Locate the cell with the specified text and output its (X, Y) center coordinate. 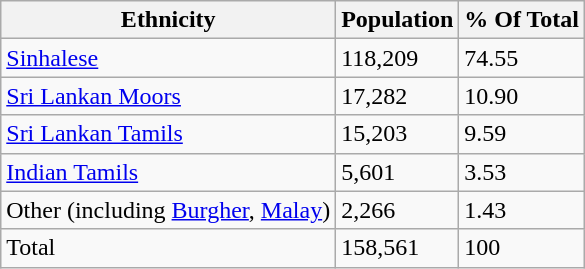
Population (398, 20)
158,561 (398, 248)
1.43 (522, 210)
% Of Total (522, 20)
Sinhalese (168, 58)
100 (522, 248)
Other (including Burgher, Malay) (168, 210)
5,601 (398, 172)
Ethnicity (168, 20)
Sri Lankan Tamils (168, 134)
Indian Tamils (168, 172)
15,203 (398, 134)
2,266 (398, 210)
118,209 (398, 58)
Sri Lankan Moors (168, 96)
9.59 (522, 134)
3.53 (522, 172)
74.55 (522, 58)
10.90 (522, 96)
17,282 (398, 96)
Total (168, 248)
